Scan for the cell matching the given text and deliver its [x, y] coordinate at center. 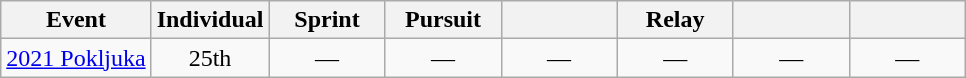
25th [210, 58]
2021 Pokljuka [76, 58]
Pursuit [443, 20]
Event [76, 20]
Individual [210, 20]
Relay [675, 20]
Sprint [327, 20]
